Capture the cell that displays the provided text and extract its [x, y] central coordinate. 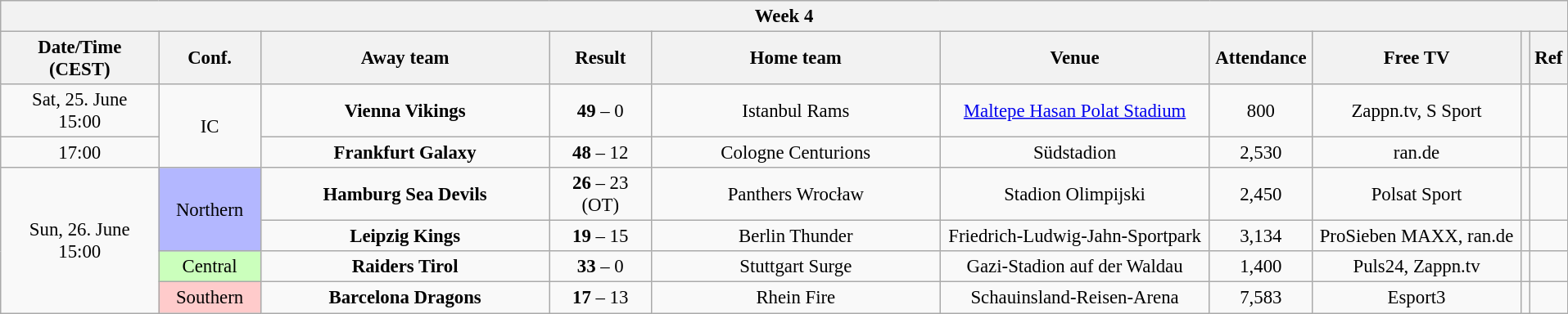
Free TV [1417, 59]
Southern [210, 298]
Away team [404, 59]
33 – 0 [601, 267]
800 [1261, 111]
Rhein Fire [796, 298]
Esport3 [1417, 298]
17:00 [80, 153]
1,400 [1261, 267]
Stuttgart Surge [796, 267]
Schauinsland-Reisen-Arena [1074, 298]
Sat, 25. June15:00 [80, 111]
Northern [210, 209]
Zappn.tv, S Sport [1417, 111]
Date/Time (CEST) [80, 59]
Panthers Wrocław [796, 195]
49 – 0 [601, 111]
Maltepe Hasan Polat Stadium [1074, 111]
Vienna Vikings [404, 111]
Conf. [210, 59]
Puls24, Zappn.tv [1417, 267]
Polsat Sport [1417, 195]
Cologne Centurions [796, 153]
ran.de [1417, 153]
2,450 [1261, 195]
3,134 [1261, 236]
Week 4 [784, 16]
48 – 12 [601, 153]
Hamburg Sea Devils [404, 195]
17 – 13 [601, 298]
2,530 [1261, 153]
Barcelona Dragons [404, 298]
Attendance [1261, 59]
Friedrich-Ludwig-Jahn-Sportpark [1074, 236]
7,583 [1261, 298]
Istanbul Rams [796, 111]
Sun, 26. June15:00 [80, 240]
26 – 23 (OT) [601, 195]
IC [210, 126]
Berlin Thunder [796, 236]
Result [601, 59]
Venue [1074, 59]
Leipzig Kings [404, 236]
Frankfurt Galaxy [404, 153]
19 – 15 [601, 236]
Home team [796, 59]
Gazi-Stadion auf der Waldau [1074, 267]
ProSieben MAXX, ran.de [1417, 236]
Ref [1548, 59]
Südstadion [1074, 153]
Central [210, 267]
Raiders Tirol [404, 267]
Stadion Olimpijski [1074, 195]
